Determine the (X, Y) coordinate at the center of the cell enclosing the given text.  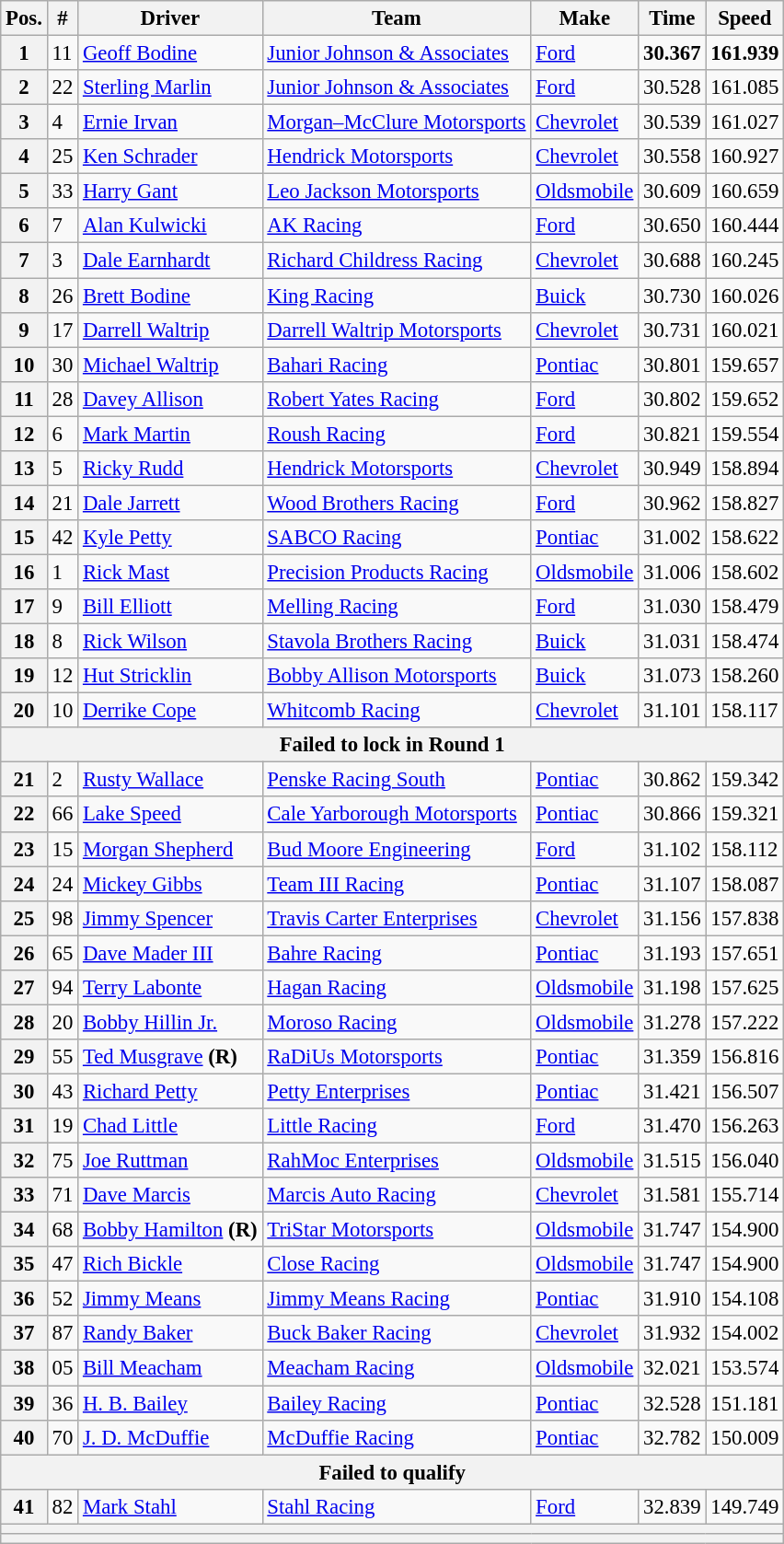
68 (63, 1230)
52 (63, 1299)
153.574 (745, 1368)
J. D. McDuffie (170, 1437)
94 (63, 988)
30.802 (672, 399)
23 (24, 849)
158.479 (745, 607)
30.821 (672, 434)
30.730 (672, 296)
Dave Mader III (170, 953)
31.515 (672, 1161)
Buck Baker Racing (397, 1334)
Petty Enterprises (397, 1091)
31.006 (672, 572)
Team III Racing (397, 884)
Mark Martin (170, 434)
30.558 (672, 157)
Alan Kulwicki (170, 226)
Darrell Waltrip Motorsports (397, 330)
158.827 (745, 503)
TriStar Motorsports (397, 1230)
Leo Jackson Motorsports (397, 192)
Marcis Auto Racing (397, 1195)
Wood Brothers Racing (397, 503)
31.278 (672, 1022)
Team (397, 18)
31.073 (672, 676)
Darrell Waltrip (170, 330)
Close Racing (397, 1264)
159.554 (745, 434)
Whitcomb Racing (397, 711)
Jimmy Spencer (170, 918)
30.801 (672, 365)
Bailey Racing (397, 1403)
Dale Earnhardt (170, 261)
161.085 (745, 87)
159.652 (745, 399)
Stahl Racing (397, 1506)
RahMoc Enterprises (397, 1161)
70 (63, 1437)
31 (24, 1126)
SABCO Racing (397, 538)
158.894 (745, 469)
41 (24, 1506)
30.949 (672, 469)
32 (24, 1161)
05 (63, 1368)
47 (63, 1264)
149.749 (745, 1506)
Richard Petty (170, 1091)
31.102 (672, 849)
31.198 (672, 988)
55 (63, 1057)
Jimmy Means Racing (397, 1299)
Lake Speed (170, 815)
Cale Yarborough Motorsports (397, 815)
Stavola Brothers Racing (397, 642)
30.367 (672, 53)
Meacham Racing (397, 1368)
Hut Stricklin (170, 676)
Time (672, 18)
157.838 (745, 918)
32.021 (672, 1368)
30.539 (672, 122)
Pos. (24, 18)
32.782 (672, 1437)
31.031 (672, 642)
71 (63, 1195)
158.474 (745, 642)
Ken Schrader (170, 157)
Moroso Racing (397, 1022)
160.021 (745, 330)
Randy Baker (170, 1334)
31.359 (672, 1057)
Travis Carter Enterprises (397, 918)
Failed to lock in Round 1 (392, 745)
31.156 (672, 918)
66 (63, 815)
30.528 (672, 87)
30.688 (672, 261)
30.862 (672, 780)
161.939 (745, 53)
160.026 (745, 296)
McDuffie Racing (397, 1437)
Hagan Racing (397, 988)
Bill Meacham (170, 1368)
31.101 (672, 711)
154.002 (745, 1334)
Derrike Cope (170, 711)
75 (63, 1161)
38 (24, 1368)
31.421 (672, 1091)
160.444 (745, 226)
Speed (745, 18)
32.839 (672, 1506)
Richard Childress Racing (397, 261)
Bahari Racing (397, 365)
65 (63, 953)
31.470 (672, 1126)
Rusty Wallace (170, 780)
Ernie Irvan (170, 122)
30.962 (672, 503)
Mickey Gibbs (170, 884)
30.866 (672, 815)
Melling Racing (397, 607)
157.625 (745, 988)
Ricky Rudd (170, 469)
156.507 (745, 1091)
Morgan Shepherd (170, 849)
Morgan–McClure Motorsports (397, 122)
30.650 (672, 226)
35 (24, 1264)
Dale Jarrett (170, 503)
82 (63, 1506)
31.030 (672, 607)
Failed to qualify (392, 1472)
AK Racing (397, 226)
# (63, 18)
158.117 (745, 711)
42 (63, 538)
Make (585, 18)
Bobby Hillin Jr. (170, 1022)
39 (24, 1403)
158.602 (745, 572)
160.659 (745, 192)
157.222 (745, 1022)
Rick Wilson (170, 642)
Precision Products Racing (397, 572)
158.112 (745, 849)
Robert Yates Racing (397, 399)
Chad Little (170, 1126)
29 (24, 1057)
160.245 (745, 261)
31.107 (672, 884)
156.040 (745, 1161)
27 (24, 988)
Jimmy Means (170, 1299)
13 (24, 469)
31.002 (672, 538)
Bahre Racing (397, 953)
Kyle Petty (170, 538)
30.609 (672, 192)
Ted Musgrave (R) (170, 1057)
159.342 (745, 780)
161.027 (745, 122)
16 (24, 572)
37 (24, 1334)
31.193 (672, 953)
98 (63, 918)
Davey Allison (170, 399)
Roush Racing (397, 434)
RaDiUs Motorsports (397, 1057)
Brett Bodine (170, 296)
159.657 (745, 365)
87 (63, 1334)
Bobby Hamilton (R) (170, 1230)
157.651 (745, 953)
156.263 (745, 1126)
158.260 (745, 676)
160.927 (745, 157)
30.731 (672, 330)
155.714 (745, 1195)
Bill Elliott (170, 607)
Bobby Allison Motorsports (397, 676)
31.910 (672, 1299)
31.581 (672, 1195)
Driver (170, 18)
40 (24, 1437)
Rick Mast (170, 572)
31.932 (672, 1334)
H. B. Bailey (170, 1403)
159.321 (745, 815)
King Racing (397, 296)
Dave Marcis (170, 1195)
14 (24, 503)
Harry Gant (170, 192)
154.108 (745, 1299)
18 (24, 642)
Little Racing (397, 1126)
Joe Ruttman (170, 1161)
Geoff Bodine (170, 53)
Bud Moore Engineering (397, 849)
Michael Waltrip (170, 365)
Penske Racing South (397, 780)
Mark Stahl (170, 1506)
151.181 (745, 1403)
Terry Labonte (170, 988)
158.087 (745, 884)
158.622 (745, 538)
156.816 (745, 1057)
Sterling Marlin (170, 87)
34 (24, 1230)
43 (63, 1091)
32.528 (672, 1403)
Rich Bickle (170, 1264)
150.009 (745, 1437)
